Scan for the cell matching the given text and deliver its [x, y] coordinate at center. 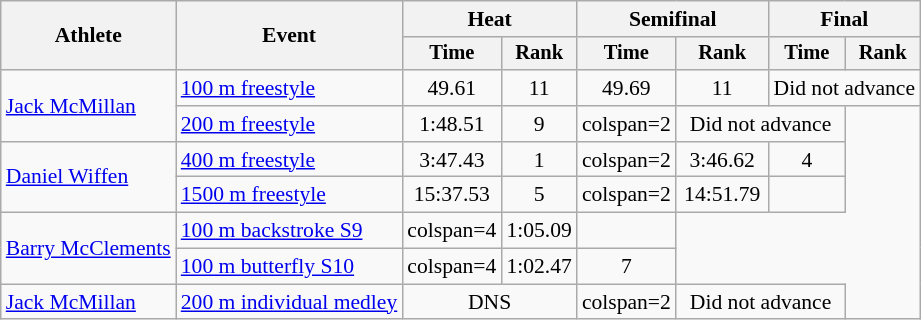
100 m butterfly S10 [290, 267]
3:46.62 [722, 160]
3:47.43 [452, 160]
200 m freestyle [290, 124]
100 m backstroke S9 [290, 231]
Final [845, 19]
49.69 [626, 88]
Event [290, 36]
Daniel Wiffen [88, 178]
49.61 [452, 88]
100 m freestyle [290, 88]
400 m freestyle [290, 160]
14:51.79 [722, 195]
Barry McClements [88, 248]
1:02.47 [538, 267]
Semifinal [673, 19]
4 [808, 160]
5 [538, 195]
200 m individual medley [290, 302]
1:48.51 [452, 124]
7 [626, 267]
15:37.53 [452, 195]
Heat [490, 19]
1500 m freestyle [290, 195]
1:05.09 [538, 231]
Athlete [88, 36]
9 [538, 124]
1 [538, 160]
DNS [490, 302]
